Output the [x, y] coordinate of the center of the cell containing the given text.  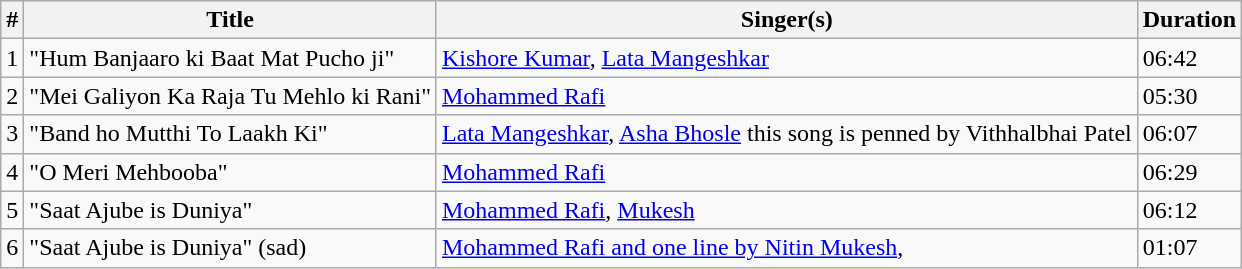
Lata Mangeshkar, Asha Bhosle this song is penned by Vithhalbhai Patel [786, 134]
"Mei Galiyon Ka Raja Tu Mehlo ki Rani" [230, 96]
Duration [1189, 20]
06:42 [1189, 58]
01:07 [1189, 248]
06:12 [1189, 210]
# [12, 20]
Mohammed Rafi, Mukesh [786, 210]
"Saat Ajube is Duniya" (sad) [230, 248]
3 [12, 134]
5 [12, 210]
"Band ho Mutthi To Laakh Ki" [230, 134]
6 [12, 248]
4 [12, 172]
"O Meri Mehbooba" [230, 172]
1 [12, 58]
"Hum Banjaaro ki Baat Mat Pucho ji" [230, 58]
Mohammed Rafi and one line by Nitin Mukesh, [786, 248]
06:07 [1189, 134]
Singer(s) [786, 20]
2 [12, 96]
Title [230, 20]
Kishore Kumar, Lata Mangeshkar [786, 58]
05:30 [1189, 96]
"Saat Ajube is Duniya" [230, 210]
06:29 [1189, 172]
